Scan for the cell matching the given text and deliver its (x, y) coordinate at center. 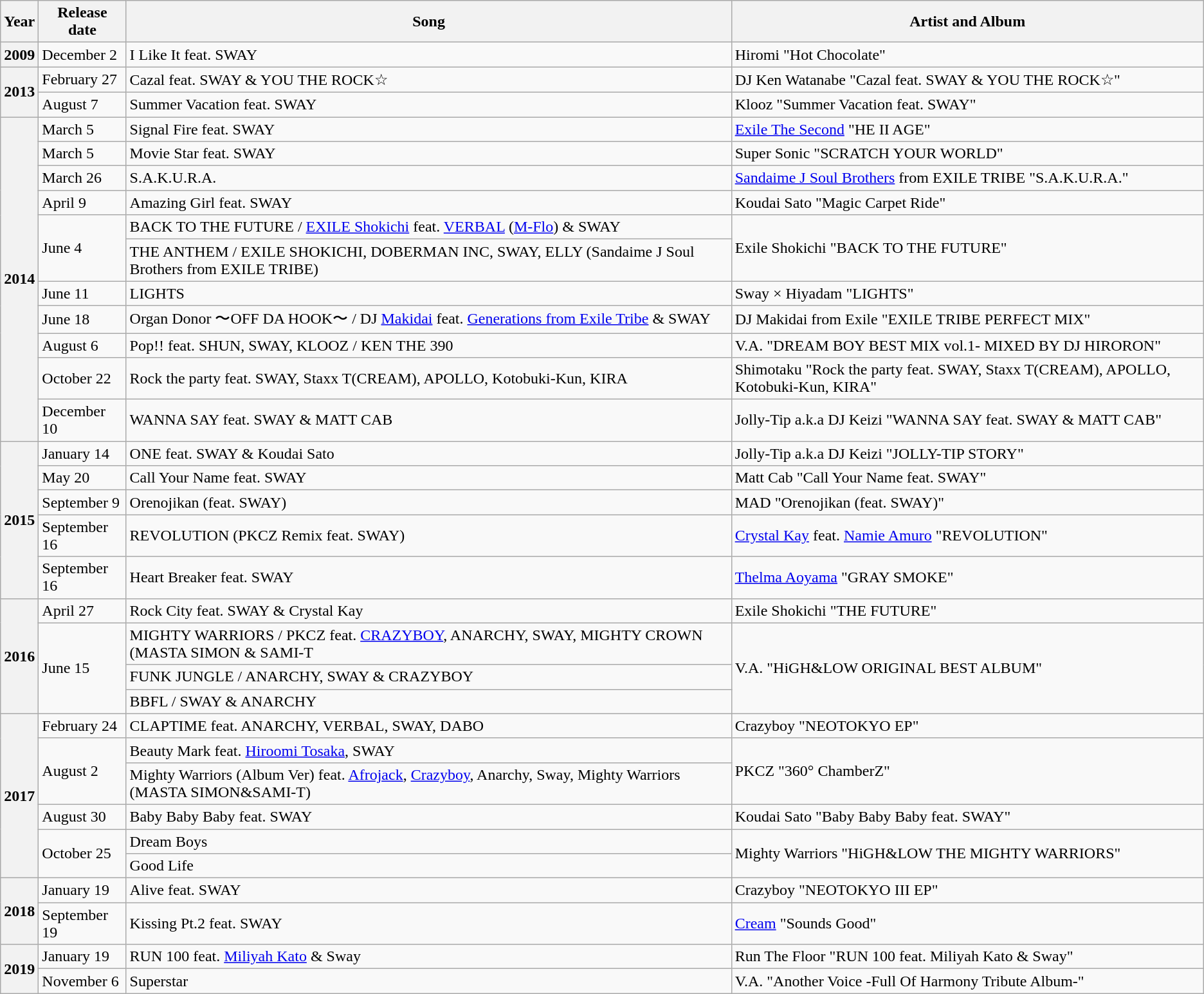
December 10 (82, 421)
April 9 (82, 203)
Dream Boys (428, 841)
2014 (19, 279)
Crystal Kay feat. Namie Amuro "REVOLUTION" (967, 535)
August 6 (82, 345)
Rock City feat. SWAY & Crystal Kay (428, 611)
I Like It feat. SWAY (428, 55)
March 26 (82, 178)
Amazing Girl feat. SWAY (428, 203)
DJ Ken Watanabe "Cazal feat. SWAY & YOU THE ROCK☆" (967, 80)
2017 (19, 795)
Shimotaku "Rock the party feat. SWAY, Staxx T(CREAM), APOLLO, Kotobuki-Kun, KIRA" (967, 378)
August 2 (82, 771)
Mighty Warriors "HiGH&LOW THE MIGHTY WARRIORS" (967, 853)
November 6 (82, 981)
WANNA SAY feat. SWAY & MATT CAB (428, 421)
Heart Breaker feat. SWAY (428, 578)
April 27 (82, 611)
October 25 (82, 853)
August 30 (82, 816)
Run The Floor "RUN 100 feat. Miliyah Kato & Sway" (967, 957)
RUN 100 feat. Miliyah Kato & Sway (428, 957)
Release date (82, 22)
Baby Baby Baby feat. SWAY (428, 816)
Cazal feat. SWAY & YOU THE ROCK☆ (428, 80)
Koudai Sato "Baby Baby Baby feat. SWAY" (967, 816)
Movie Star feat. SWAY (428, 154)
Kissing Pt.2 feat. SWAY (428, 924)
V.A. "DREAM BOY BEST MIX vol.1- MIXED BY DJ HIRORON" (967, 345)
Rock the party feat. SWAY, Staxx T(CREAM), APOLLO, Kotobuki-Kun, KIRA (428, 378)
LIGHTS (428, 293)
June 11 (82, 293)
DJ Makidai from Exile "EXILE TRIBE PERFECT MIX" (967, 319)
2015 (19, 520)
REVOLUTION (PKCZ Remix feat. SWAY) (428, 535)
September 9 (82, 502)
2013 (19, 92)
Matt Cab "Call Your Name feat. SWAY" (967, 478)
Sandaime J Soul Brothers from EXILE TRIBE "S.A.K.U.R.A." (967, 178)
Koudai Sato "Magic Carpet Ride" (967, 203)
CLAPTIME feat. ANARCHY, VERBAL, SWAY, DABO (428, 726)
Pop!! feat. SHUN, SWAY, KLOOZ / KEN THE 390 (428, 345)
2009 (19, 55)
Beauty Mark feat. Hiroomi Tosaka, SWAY (428, 750)
Mighty Warriors (Album Ver) feat. Afrojack, Crazyboy, Anarchy, Sway, Mighty Warriors (MASTA SIMON&SAMI-T) (428, 784)
ONE feat. SWAY & Koudai Sato (428, 454)
Crazyboy "NEOTOKYO EP" (967, 726)
August 7 (82, 104)
February 27 (82, 80)
PKCZ "360° ChamberZ" (967, 771)
Jolly-Tip a.k.a DJ Keizi "WANNA SAY feat. SWAY & MATT CAB" (967, 421)
January 14 (82, 454)
Sway × Hiyadam "LIGHTS" (967, 293)
MIGHTY WARRIORS / PKCZ feat. CRAZYBOY, ANARCHY, SWAY, MIGHTY CROWN (MASTA SIMON & SAMI-T (428, 643)
Cream "Sounds Good" (967, 924)
FUNK JUNGLE / ANARCHY, SWAY & CRAZYBOY (428, 677)
2019 (19, 969)
Super Sonic "SCRATCH YOUR WORLD" (967, 154)
V.A. "Another Voice -Full Of Harmony Tribute Album-" (967, 981)
2016 (19, 656)
September 19 (82, 924)
Orenojikan (feat. SWAY) (428, 502)
Exile Shokichi "THE FUTURE" (967, 611)
Good Life (428, 866)
Year (19, 22)
May 20 (82, 478)
BBFL / SWAY & ANARCHY (428, 701)
Summer Vacation feat. SWAY (428, 104)
December 2 (82, 55)
Hiromi "Hot Chocolate" (967, 55)
Thelma Aoyama "GRAY SMOKE" (967, 578)
Superstar (428, 981)
June 18 (82, 319)
S.A.K.U.R.A. (428, 178)
Artist and Album (967, 22)
Crazyboy "NEOTOKYO III EP" (967, 890)
Alive feat. SWAY (428, 890)
BACK TO THE FUTURE / EXILE Shokichi feat. VERBAL (M-Flo) & SWAY (428, 227)
2018 (19, 911)
February 24 (82, 726)
June 15 (82, 668)
Call Your Name feat. SWAY (428, 478)
MAD "Orenojikan (feat. SWAY)" (967, 502)
Klooz "Summer Vacation feat. SWAY" (967, 104)
V.A. "HiGH&LOW ORIGINAL BEST ALBUM" (967, 668)
Jolly-Tip a.k.a DJ Keizi "JOLLY-TIP STORY" (967, 454)
June 4 (82, 248)
Signal Fire feat. SWAY (428, 129)
THE ANTHEM / EXILE SHOKICHI, DOBERMAN INC, SWAY, ELLY (Sandaime J Soul Brothers from EXILE TRIBE) (428, 260)
Exile Shokichi "BACK TO THE FUTURE" (967, 248)
Song (428, 22)
Organ Donor 〜OFF DA HOOK〜 / DJ Makidai feat. Generations from Exile Tribe & SWAY (428, 319)
Exile The Second "HE II AGE" (967, 129)
October 22 (82, 378)
